Identify which cell holds the provided text, then report its (x, y) central coordinate. 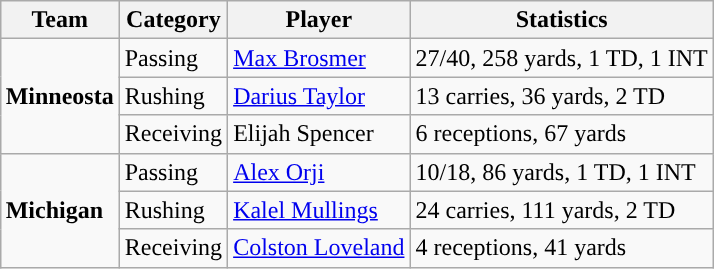
Elijah Spencer (319, 134)
Alex Orji (319, 172)
Team (60, 20)
Kalel Mullings (319, 210)
4 receptions, 41 yards (562, 248)
Minneosta (60, 96)
10/18, 86 yards, 1 TD, 1 INT (562, 172)
Colston Loveland (319, 248)
Statistics (562, 20)
27/40, 258 yards, 1 TD, 1 INT (562, 58)
Player (319, 20)
24 carries, 111 yards, 2 TD (562, 210)
13 carries, 36 yards, 2 TD (562, 96)
Max Brosmer (319, 58)
Category (173, 20)
Michigan (60, 210)
Darius Taylor (319, 96)
6 receptions, 67 yards (562, 134)
